Identify which cell holds the provided text, then report its [x, y] central coordinate. 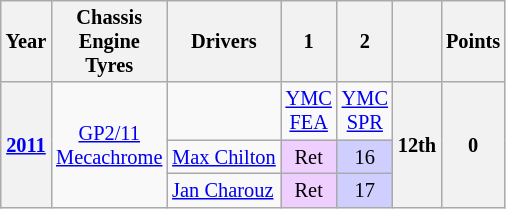
Jan Charouz [224, 190]
GP2/11Mecachrome [109, 144]
Year [26, 41]
12th [417, 144]
2011 [26, 144]
1 [309, 41]
2 [365, 41]
Points [473, 41]
Max Chilton [224, 157]
YMCFEA [309, 111]
0 [473, 144]
Drivers [224, 41]
16 [365, 157]
17 [365, 190]
ChassisEngineTyres [109, 41]
YMCSPR [365, 111]
